Pinpoint the cell where the given text exists, returning its (X, Y) midpoint coordinate. 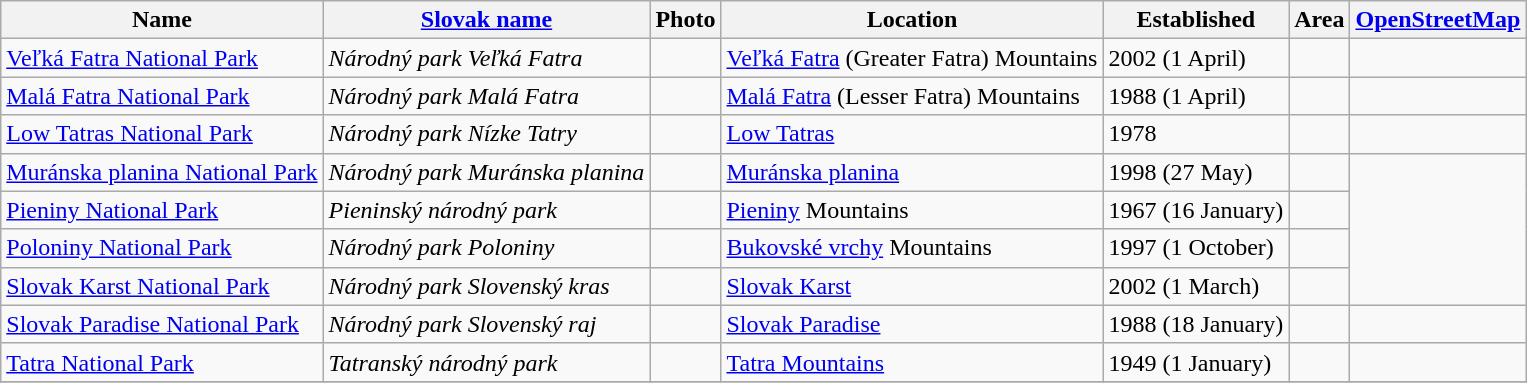
1998 (27 May) (1196, 172)
Location (912, 20)
1967 (16 January) (1196, 210)
Veľká Fatra National Park (162, 58)
Pieniny Mountains (912, 210)
Name (162, 20)
Národný park Nízke Tatry (486, 134)
Tatranský národný park (486, 362)
Národný park Malá Fatra (486, 96)
Malá Fatra National Park (162, 96)
Slovak Karst (912, 286)
Veľká Fatra (Greater Fatra) Mountains (912, 58)
Národný park Slovenský kras (486, 286)
1949 (1 January) (1196, 362)
Bukovské vrchy Mountains (912, 248)
Pieninský národný park (486, 210)
2002 (1 March) (1196, 286)
1988 (18 January) (1196, 324)
1997 (1 October) (1196, 248)
Slovak Paradise (912, 324)
Národný park Muránska planina (486, 172)
Photo (686, 20)
Tatra Mountains (912, 362)
1978 (1196, 134)
Area (1320, 20)
1988 (1 April) (1196, 96)
Low Tatras National Park (162, 134)
Low Tatras (912, 134)
2002 (1 April) (1196, 58)
Established (1196, 20)
Slovak Paradise National Park (162, 324)
Tatra National Park (162, 362)
Malá Fatra (Lesser Fatra) Mountains (912, 96)
Slovak name (486, 20)
Pieniny National Park (162, 210)
Muránska planina National Park (162, 172)
Muránska planina (912, 172)
Slovak Karst National Park (162, 286)
Národný park Veľká Fatra (486, 58)
OpenStreetMap (1438, 20)
Národný park Slovenský raj (486, 324)
Poloniny National Park (162, 248)
Národný park Poloniny (486, 248)
